Locate the cell with the specified text and output its [x, y] center coordinate. 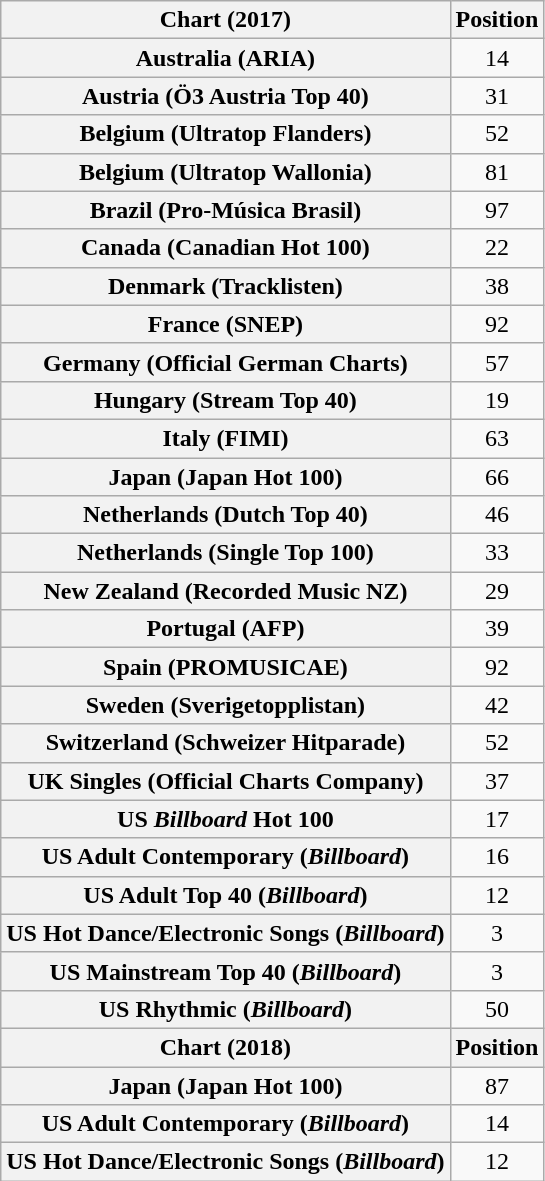
16 [497, 857]
Austria (Ö3 Austria Top 40) [226, 96]
57 [497, 362]
31 [497, 96]
63 [497, 438]
33 [497, 553]
37 [497, 781]
Belgium (Ultratop Wallonia) [226, 172]
US Billboard Hot 100 [226, 819]
Brazil (Pro-Música Brasil) [226, 210]
US Adult Top 40 (Billboard) [226, 895]
39 [497, 629]
Belgium (Ultratop Flanders) [226, 134]
87 [497, 1085]
Portugal (AFP) [226, 629]
17 [497, 819]
US Rhythmic (Billboard) [226, 1009]
Chart (2017) [226, 20]
Netherlands (Single Top 100) [226, 553]
Italy (FIMI) [226, 438]
50 [497, 1009]
Chart (2018) [226, 1047]
New Zealand (Recorded Music NZ) [226, 591]
42 [497, 705]
97 [497, 210]
81 [497, 172]
46 [497, 515]
66 [497, 477]
Sweden (Sverigetopplistan) [226, 705]
Netherlands (Dutch Top 40) [226, 515]
22 [497, 248]
US Mainstream Top 40 (Billboard) [226, 971]
Germany (Official German Charts) [226, 362]
Denmark (Tracklisten) [226, 286]
Hungary (Stream Top 40) [226, 400]
UK Singles (Official Charts Company) [226, 781]
Australia (ARIA) [226, 58]
38 [497, 286]
France (SNEP) [226, 324]
Canada (Canadian Hot 100) [226, 248]
19 [497, 400]
29 [497, 591]
Spain (PROMUSICAE) [226, 667]
Switzerland (Schweizer Hitparade) [226, 743]
